Return the (x, y) coordinate for the center point of the cell that contains the specified text.  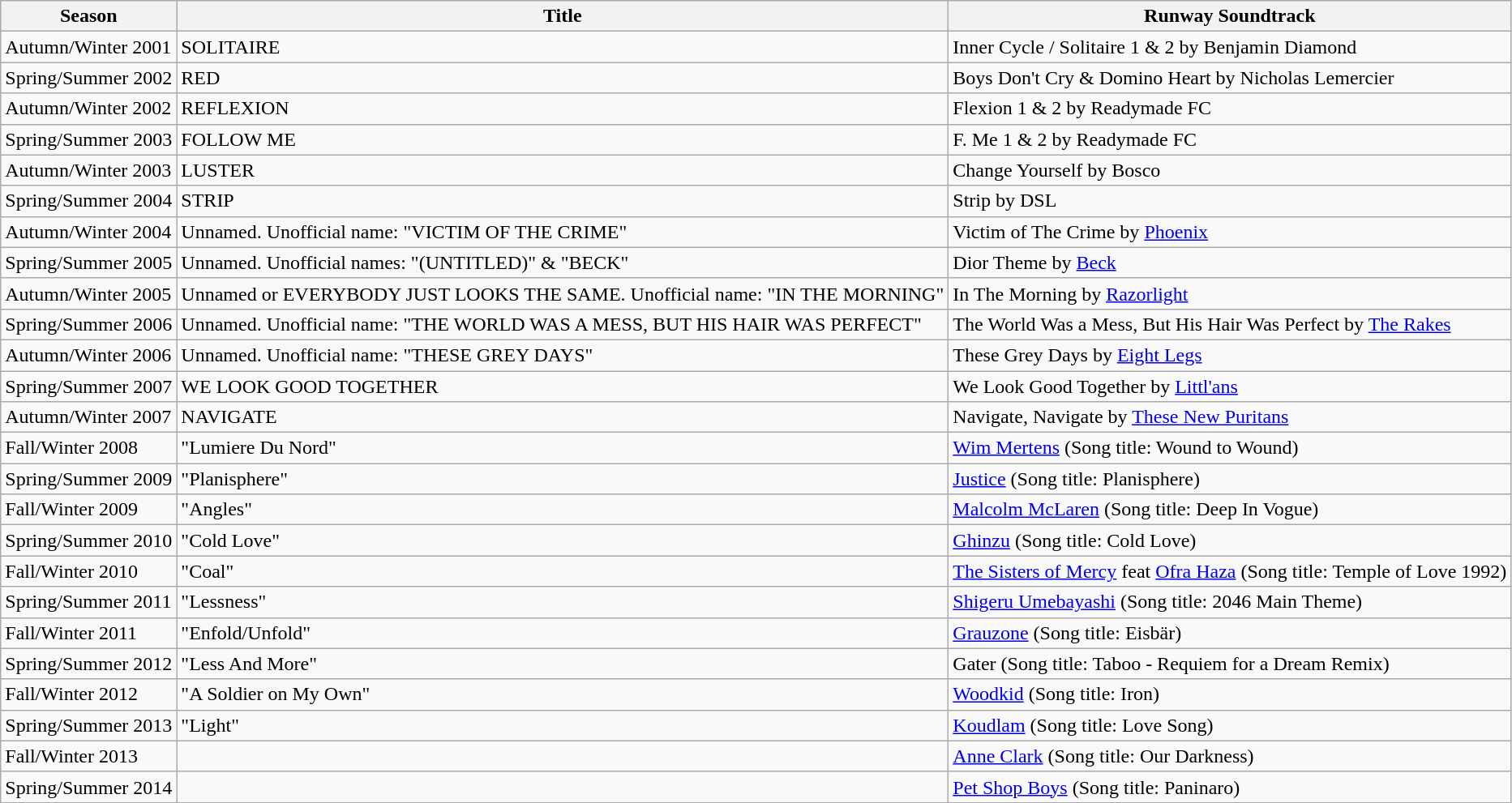
Gater (Song title: Taboo - Requiem for a Dream Remix) (1230, 664)
Fall/Winter 2011 (89, 633)
SOLITAIRE (563, 47)
In The Morning by Razorlight (1230, 293)
Spring/Summer 2005 (89, 263)
Woodkid (Song title: Iron) (1230, 694)
Fall/Winter 2012 (89, 694)
Unnamed. Unofficial name: "VICTIM OF THE CRIME" (563, 232)
Anne Clark (Song title: Our Darkness) (1230, 756)
Spring/Summer 2011 (89, 602)
"Coal" (563, 571)
The Sisters of Mercy feat Ofra Haza (Song title: Temple of Love 1992) (1230, 571)
Spring/Summer 2013 (89, 725)
Unnamed. Unofficial name: "THESE GREY DAYS" (563, 355)
"Light" (563, 725)
REFLEXION (563, 109)
Fall/Winter 2009 (89, 510)
Shigeru Umebayashi (Song title: 2046 Main Theme) (1230, 602)
"Less And More" (563, 664)
Autumn/Winter 2006 (89, 355)
Title (563, 16)
Malcolm McLaren (Song title: Deep In Vogue) (1230, 510)
Pet Shop Boys (Song title: Paninaro) (1230, 787)
Flexion 1 & 2 by Readymade FC (1230, 109)
Spring/Summer 2010 (89, 540)
Unnamed. Unofficial name: "THE WORLD WAS A MESS, BUT HIS HAIR WAS PERFECT" (563, 324)
Fall/Winter 2013 (89, 756)
"Lessness" (563, 602)
Fall/Winter 2008 (89, 448)
Season (89, 16)
"Enfold/Unfold" (563, 633)
FOLLOW ME (563, 139)
Autumn/Winter 2004 (89, 232)
"Planisphere" (563, 479)
The World Was a Mess, But His Hair Was Perfect by The Rakes (1230, 324)
Grauzone (Song title: Eisbär) (1230, 633)
Autumn/Winter 2001 (89, 47)
Victim of The Crime by Phoenix (1230, 232)
Ghinzu (Song title: Cold Love) (1230, 540)
Autumn/Winter 2005 (89, 293)
Dior Theme by Beck (1230, 263)
"A Soldier on My Own" (563, 694)
"Cold Love" (563, 540)
These Grey Days by Eight Legs (1230, 355)
Boys Don't Cry & Domino Heart by Nicholas Lemercier (1230, 78)
Spring/Summer 2004 (89, 201)
Justice (Song title: Planisphere) (1230, 479)
Fall/Winter 2010 (89, 571)
Autumn/Winter 2007 (89, 417)
STRIP (563, 201)
"Angles" (563, 510)
Spring/Summer 2002 (89, 78)
Spring/Summer 2009 (89, 479)
Autumn/Winter 2003 (89, 170)
Spring/Summer 2006 (89, 324)
Wim Mertens (Song title: Wound to Wound) (1230, 448)
LUSTER (563, 170)
"Lumiere Du Nord" (563, 448)
Change Yourself by Bosco (1230, 170)
Strip by DSL (1230, 201)
Spring/Summer 2014 (89, 787)
Inner Cycle / Solitaire 1 & 2 by Benjamin Diamond (1230, 47)
WE LOOK GOOD TOGETHER (563, 387)
RED (563, 78)
Navigate, Navigate by These New Puritans (1230, 417)
Spring/Summer 2003 (89, 139)
NAVIGATE (563, 417)
Unnamed or EVERYBODY JUST LOOKS THE SAME. Unofficial name: "IN THE MORNING" (563, 293)
Spring/Summer 2012 (89, 664)
Koudlam (Song title: Love Song) (1230, 725)
We Look Good Together by Littl'ans (1230, 387)
Unnamed. Unofficial names: "(UNTITLED)" & "BECK" (563, 263)
F. Me 1 & 2 by Readymade FC (1230, 139)
Spring/Summer 2007 (89, 387)
Runway Soundtrack (1230, 16)
Autumn/Winter 2002 (89, 109)
